Extract the (x, y) coordinate from the center of the cell holding the provided text.  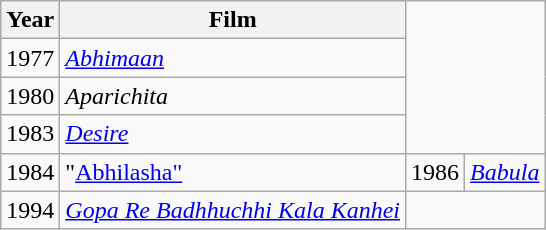
Babula (505, 172)
Gopa Re Badhhuchhi Kala Kanhei (233, 210)
Desire (233, 134)
1994 (30, 210)
"Abhilasha" (233, 172)
1980 (30, 96)
1986 (436, 172)
1983 (30, 134)
Abhimaan (233, 58)
1984 (30, 172)
Aparichita (233, 96)
Year (30, 20)
Film (233, 20)
1977 (30, 58)
